Return (x, y) of the center of cell containing provided text 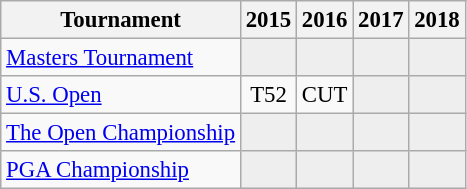
2016 (325, 20)
Masters Tournament (121, 58)
CUT (325, 95)
The Open Championship (121, 133)
PGA Championship (121, 170)
U.S. Open (121, 95)
2017 (381, 20)
T52 (268, 95)
Tournament (121, 20)
2018 (437, 20)
2015 (268, 20)
